From the cell containing the given text, extract its center point as (x, y) coordinate. 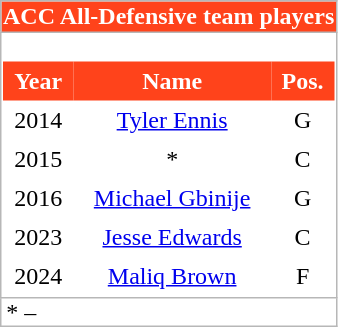
2024 (38, 276)
Year (38, 82)
2015 (38, 160)
* (172, 160)
Pos. (302, 82)
Michael Gbinije (172, 198)
Year Name Pos. 2014 Tyler Ennis G 2015 * C 2016 Michael Gbinije G 2023 Jesse Edwards C 2024 Maliq Brown F (169, 165)
2014 (38, 120)
ACC All-Defensive team players (169, 17)
F (302, 276)
Jesse Edwards (172, 238)
Maliq Brown (172, 276)
Name (172, 82)
2023 (38, 238)
Tyler Ennis (172, 120)
2016 (38, 198)
* – (169, 312)
